Return (x, y) of the center of cell containing provided text 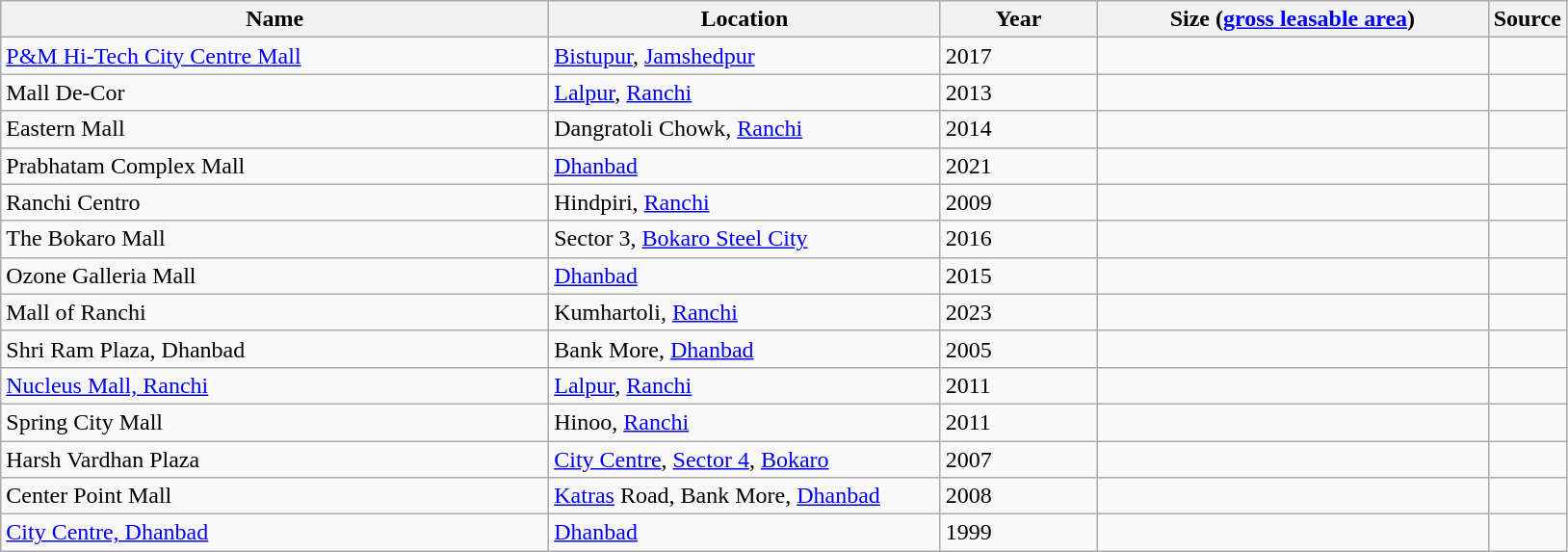
Bank More, Dhanbad (745, 349)
Size (gross leasable area) (1293, 19)
Mall De-Cor (275, 92)
Sector 3, Bokaro Steel City (745, 239)
Harsh Vardhan Plaza (275, 460)
2007 (1019, 460)
2013 (1019, 92)
2009 (1019, 202)
2005 (1019, 349)
Katras Road, Bank More, Dhanbad (745, 496)
Hindpiri, Ranchi (745, 202)
2023 (1019, 312)
2016 (1019, 239)
Center Point Mall (275, 496)
P&M Hi-Tech City Centre Mall (275, 56)
Prabhatam Complex Mall (275, 166)
Location (745, 19)
Nucleus Mall, Ranchi (275, 385)
City Centre, Dhanbad (275, 533)
Eastern Mall (275, 129)
Source (1528, 19)
2015 (1019, 276)
The Bokaro Mall (275, 239)
Bistupur, Jamshedpur (745, 56)
City Centre, Sector 4, Bokaro (745, 460)
1999 (1019, 533)
Name (275, 19)
Spring City Mall (275, 422)
Shri Ram Plaza, Dhanbad (275, 349)
Kumhartoli, Ranchi (745, 312)
Dangratoli Chowk, Ranchi (745, 129)
2008 (1019, 496)
Ozone Galleria Mall (275, 276)
2017 (1019, 56)
2014 (1019, 129)
Year (1019, 19)
Hinoo, Ranchi (745, 422)
2021 (1019, 166)
Ranchi Centro (275, 202)
Mall of Ranchi (275, 312)
